Provide the (X, Y) coordinate of the cell's center where the given text is located.  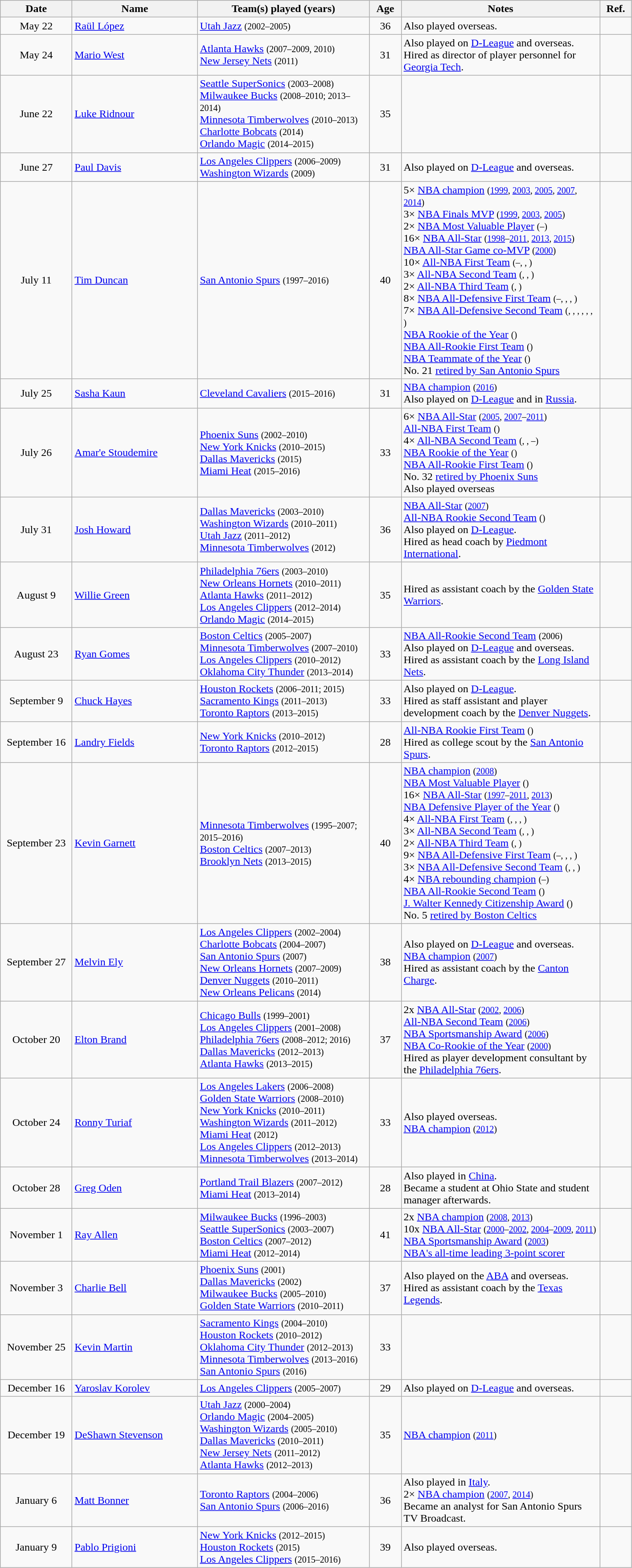
Notes (501, 9)
2x NBA champion (2008, 2013)10x NBA All-Star (2000–2002, 2004–2009, 2011)NBA Sportsmanship Award (2003)NBA's all-time leading 3-point scorer (501, 1235)
Sacramento Kings (2004–2010)Houston Rockets (2010–2012)Oklahoma City Thunder (2012–2013)Minnesota Timberwolves (2013–2016)San Antonio Spurs (2016) (283, 1347)
May 24 (37, 55)
Milwaukee Bucks (1996–2003)Seattle SuperSonics (2003–2007)Boston Celtics (2007–2012)Miami Heat (2012–2014) (283, 1235)
January 9 (37, 1547)
May 22 (37, 26)
NBA champion (2011) (501, 1435)
Atlanta Hawks (2007–2009, 2010)New Jersey Nets (2011) (283, 55)
January 6 (37, 1500)
August 23 (37, 653)
Also played on D-League and overseas.NBA champion (2007)Hired as assistant coach by the Canton Charge. (501, 963)
DeShawn Stevenson (135, 1435)
November 1 (37, 1235)
Name (135, 9)
September 9 (37, 701)
NBA All-Star (2007)All-NBA Rookie Second Team ()Also played on D-League.Hired as head coach by Piedmont International. (501, 530)
December 19 (37, 1435)
Landry Fields (135, 742)
Also played overseas.NBA champion (2012) (501, 1123)
Charlie Bell (135, 1288)
Kevin Garnett (135, 843)
Phoenix Suns (2001)Dallas Mavericks (2002)Milwaukee Bucks (2005–2010)Golden State Warriors (2010–2011) (283, 1288)
Melvin Ely (135, 963)
Pablo Prigioni (135, 1547)
Los Angeles Clippers (2006–2009)Washington Wizards (2009) (283, 167)
August 9 (37, 595)
Elton Brand (135, 1039)
Dallas Mavericks (2003–2010)Washington Wizards (2010–2011)Utah Jazz (2011–2012)Minnesota Timberwolves (2012) (283, 530)
Paul Davis (135, 167)
Boston Celtics (2005–2007)Minnesota Timberwolves (2007–2010)Los Angeles Clippers (2010–2012)Oklahoma City Thunder (2013–2014) (283, 653)
Sasha Kaun (135, 393)
October 20 (37, 1039)
June 27 (37, 167)
29 (385, 1388)
NBA All-Rookie Second Team (2006)Also played on D-League and overseas.Hired as assistant coach by the Long Island Nets. (501, 653)
All-NBA Rookie First Team ()Hired as college scout by the San Antonio Spurs. (501, 742)
Phoenix Suns (2002–2010)New York Knicks (2010–2015)Dallas Mavericks (2015)Miami Heat (2015–2016) (283, 452)
Also played in China.Became a student at Ohio State and student manager afterwards. (501, 1188)
Chicago Bulls (1999–2001)Los Angeles Clippers (2001–2008)Philadelphia 76ers (2008–2012; 2016)Dallas Mavericks (2012–2013)Atlanta Hawks (2013–2015) (283, 1039)
Toronto Raptors (2004–2006)San Antonio Spurs (2006–2016) (283, 1500)
38 (385, 963)
41 (385, 1235)
New York Knicks (2012–2015)Houston Rockets (2015)Los Angeles Clippers (2015–2016) (283, 1547)
Utah Jazz (2002–2005) (283, 26)
July 31 (37, 530)
Also played on the ABA and overseas.Hired as assistant coach by the Texas Legends. (501, 1288)
July 11 (37, 280)
Philadelphia 76ers (2003–2010)New Orleans Hornets (2010–2011)Atlanta Hawks (2011–2012)Los Angeles Clippers (2012–2014)Orlando Magic (2014–2015) (283, 595)
June 22 (37, 114)
Greg Oden (135, 1188)
Also played on D-League and overseas.Hired as director of player personnel for Georgia Tech. (501, 55)
Mario West (135, 55)
October 28 (37, 1188)
Hired as assistant coach by the Golden State Warriors. (501, 595)
Houston Rockets (2006–2011; 2015)Sacramento Kings (2011–2013)Toronto Raptors (2013–2015) (283, 701)
Portland Trail Blazers (2007–2012)Miami Heat (2013–2014) (283, 1188)
Luke Ridnour (135, 114)
November 25 (37, 1347)
Willie Green (135, 595)
Chuck Hayes (135, 701)
September 16 (37, 742)
Raül López (135, 26)
Ray Allen (135, 1235)
Minnesota Timberwolves (1995–2007; 2015–2016)Boston Celtics (2007–2013)Brooklyn Nets (2013–2015) (283, 843)
Ref. (616, 9)
Also played in Italy.2× NBA champion (2007, 2014)Became an analyst for San Antonio Spurs TV Broadcast. (501, 1500)
Tim Duncan (135, 280)
Date (37, 9)
Yaroslav Korolev (135, 1388)
Josh Howard (135, 530)
Matt Bonner (135, 1500)
July 26 (37, 452)
Los Angeles Clippers (2005–2007) (283, 1388)
Ryan Gomes (135, 653)
Ronny Turiaf (135, 1123)
Kevin Martin (135, 1347)
Amar'e Stoudemire (135, 452)
Cleveland Cavaliers (2015–2016) (283, 393)
October 24 (37, 1123)
September 23 (37, 843)
San Antonio Spurs (1997–2016) (283, 280)
September 27 (37, 963)
Age (385, 9)
New York Knicks (2010–2012)Toronto Raptors (2012–2015) (283, 742)
December 16 (37, 1388)
November 3 (37, 1288)
39 (385, 1547)
Also played on D-League.Hired as staff assistant and player development coach by the Denver Nuggets. (501, 701)
NBA champion (2016)Also played on D-League and in Russia. (501, 393)
Team(s) played (years) (283, 9)
July 25 (37, 393)
